Provide the (x, y) coordinate of the cell's center where the given text is located.  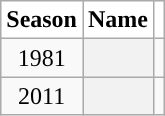
Season (42, 20)
2011 (42, 96)
Name (118, 20)
1981 (42, 58)
